Return (X, Y) of the center of cell containing provided text 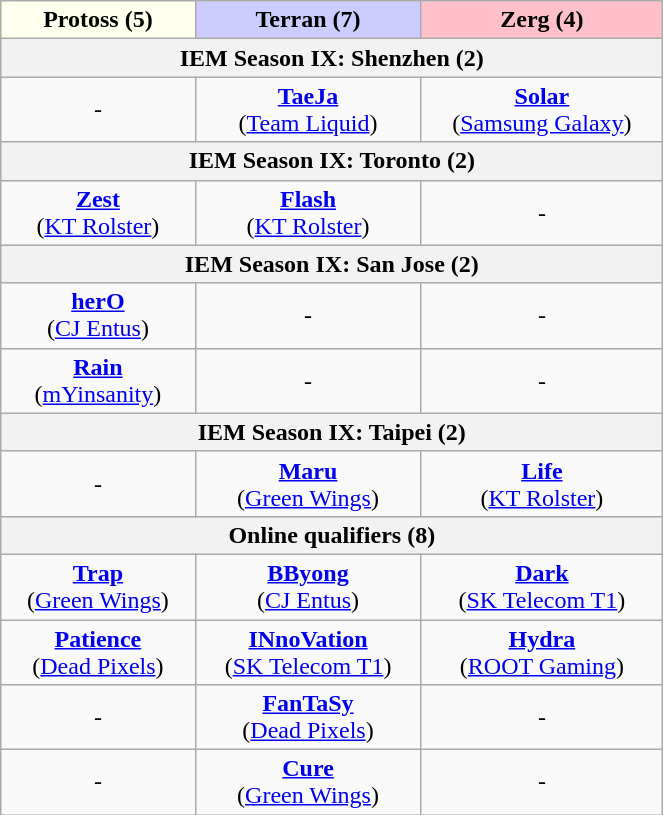
herO(CJ Entus) (98, 316)
Maru(Green Wings) (308, 484)
IEM Season IX: San Jose (2) (332, 264)
Dark(SK Telecom T1) (542, 586)
Solar(Samsung Galaxy) (542, 110)
Rain(mYinsanity) (98, 380)
Online qualifiers (8) (332, 535)
BByong(CJ Entus) (308, 586)
Zest(KT Rolster) (98, 212)
Protoss (5) (98, 20)
Cure(Green Wings) (308, 782)
IEM Season IX: Taipei (2) (332, 432)
Patience(Dead Pixels) (98, 652)
Hydra(ROOT Gaming) (542, 652)
Zerg (4) (542, 20)
IEM Season IX: Shenzhen (2) (332, 58)
Life(KT Rolster) (542, 484)
Flash(KT Rolster) (308, 212)
INnoVation(SK Telecom T1) (308, 652)
IEM Season IX: Toronto (2) (332, 161)
Terran (7) (308, 20)
TaeJa(Team Liquid) (308, 110)
Trap(Green Wings) (98, 586)
FanTaSy(Dead Pixels) (308, 718)
